Determine the [x, y] coordinate at the center of the cell enclosing the given text.  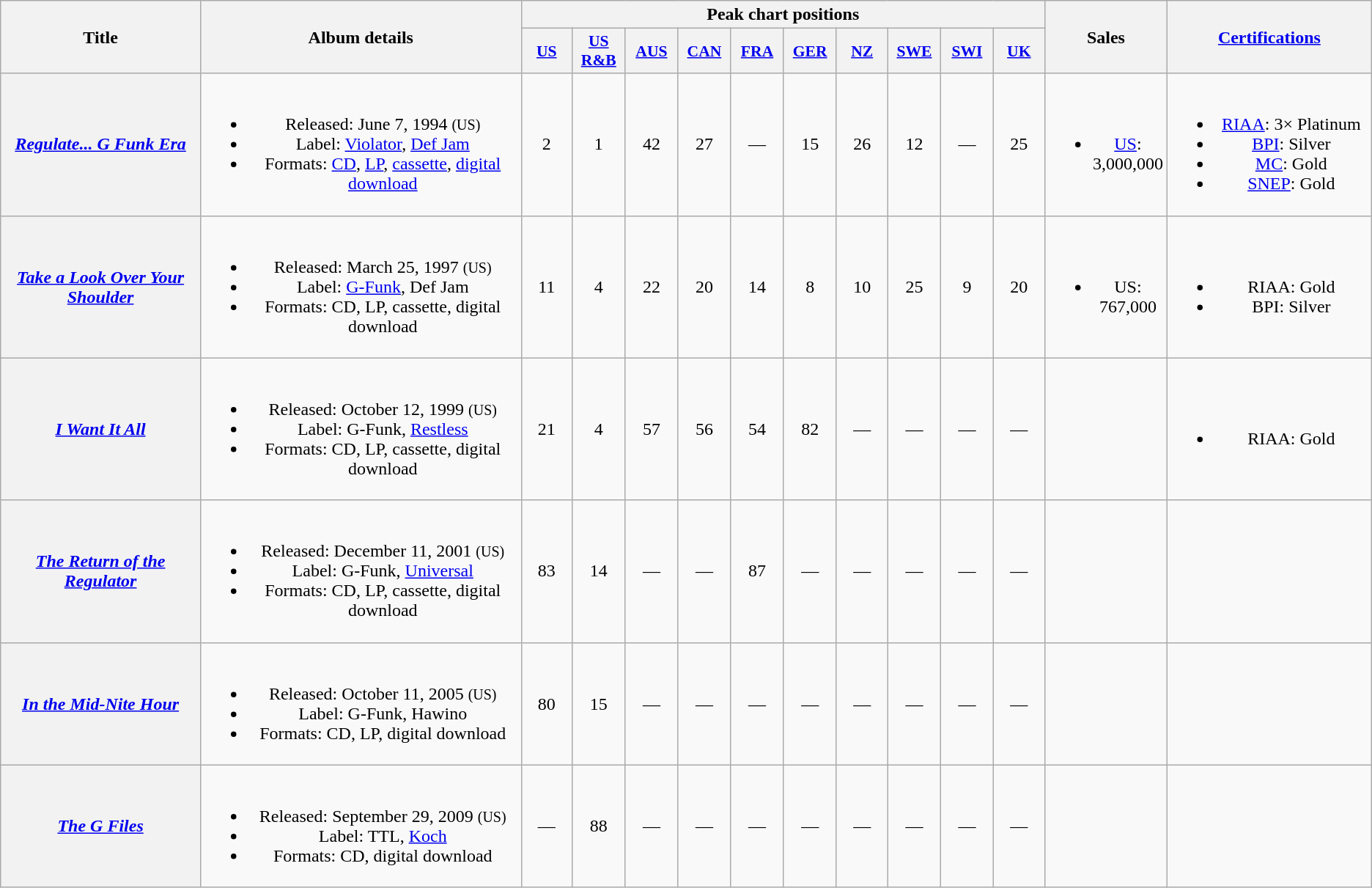
US R&B [599, 51]
Released: March 25, 1997 (US)Label: G-Funk, Def JamFormats: CD, LP, cassette, digital download [361, 287]
Released: December 11, 2001 (US)Label: G-Funk, UniversalFormats: CD, LP, cassette, digital download [361, 571]
UK [1019, 51]
Released: September 29, 2009 (US)Label: TTL, KochFormats: CD, digital download [361, 826]
Peak chart positions [783, 15]
22 [652, 287]
88 [599, 826]
Sales [1105, 37]
Regulate... G Funk Era [101, 144]
27 [704, 144]
11 [547, 287]
54 [757, 429]
US: 767,000 [1105, 287]
57 [652, 429]
The Return of the Regulator [101, 571]
12 [914, 144]
2 [547, 144]
US [547, 51]
US: 3,000,000 [1105, 144]
SWI [967, 51]
RIAA: GoldBPI: Silver [1269, 287]
83 [547, 571]
FRA [757, 51]
8 [810, 287]
42 [652, 144]
CAN [704, 51]
NZ [862, 51]
82 [810, 429]
21 [547, 429]
GER [810, 51]
Take a Look Over Your Shoulder [101, 287]
Released: October 12, 1999 (US)Label: G-Funk, RestlessFormats: CD, LP, cassette, digital download [361, 429]
1 [599, 144]
Released: October 11, 2005 (US)Label: G-Funk, HawinoFormats: CD, LP, digital download [361, 704]
80 [547, 704]
56 [704, 429]
Album details [361, 37]
I Want It All [101, 429]
26 [862, 144]
87 [757, 571]
AUS [652, 51]
Released: June 7, 1994 (US)Label: Violator, Def JamFormats: CD, LP, cassette, digital download [361, 144]
Certifications [1269, 37]
10 [862, 287]
RIAA: Gold [1269, 429]
Title [101, 37]
In the Mid-Nite Hour [101, 704]
SWE [914, 51]
RIAA: 3× PlatinumBPI: SilverMC: GoldSNEP: Gold [1269, 144]
9 [967, 287]
The G Files [101, 826]
